Extract the (X, Y) coordinate from the center of the cell holding the provided text.  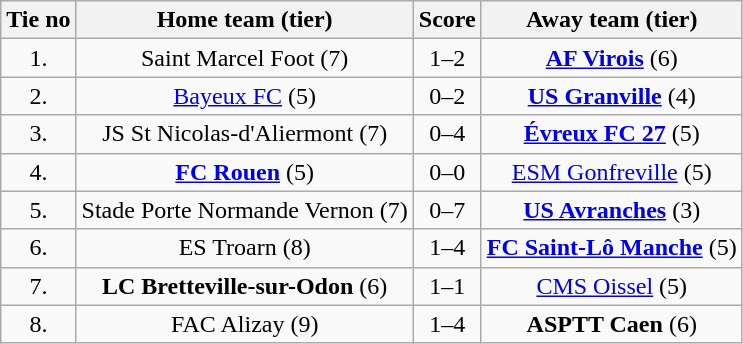
Home team (tier) (244, 20)
Évreux FC 27 (5) (612, 134)
1–2 (447, 58)
7. (38, 286)
5. (38, 210)
Bayeux FC (5) (244, 96)
LC Bretteville-sur-Odon (6) (244, 286)
0–2 (447, 96)
0–0 (447, 172)
1. (38, 58)
US Avranches (3) (612, 210)
6. (38, 248)
FC Saint-Lô Manche (5) (612, 248)
2. (38, 96)
US Granville (4) (612, 96)
Away team (tier) (612, 20)
CMS Oissel (5) (612, 286)
1–1 (447, 286)
Saint Marcel Foot (7) (244, 58)
3. (38, 134)
Stade Porte Normande Vernon (7) (244, 210)
ASPTT Caen (6) (612, 324)
Tie no (38, 20)
Score (447, 20)
4. (38, 172)
FAC Alizay (9) (244, 324)
ES Troarn (8) (244, 248)
ESM Gonfreville (5) (612, 172)
AF Virois (6) (612, 58)
0–7 (447, 210)
8. (38, 324)
JS St Nicolas-d'Aliermont (7) (244, 134)
0–4 (447, 134)
FC Rouen (5) (244, 172)
